Determine the (X, Y) coordinate at the center of the cell enclosing the given text.  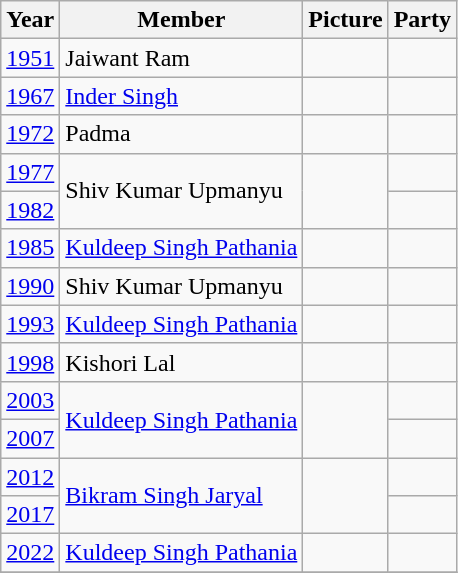
1982 (30, 210)
1972 (30, 134)
Jaiwant Ram (182, 58)
1985 (30, 248)
2007 (30, 438)
1998 (30, 362)
Year (30, 20)
1993 (30, 324)
2022 (30, 553)
1977 (30, 172)
1967 (30, 96)
2012 (30, 477)
Kishori Lal (182, 362)
Party (422, 20)
Inder Singh (182, 96)
Picture (346, 20)
1951 (30, 58)
2003 (30, 400)
Padma (182, 134)
1990 (30, 286)
Bikram Singh Jaryal (182, 496)
2017 (30, 515)
Member (182, 20)
